Output the [X, Y] coordinate of the center of the cell containing the given text.  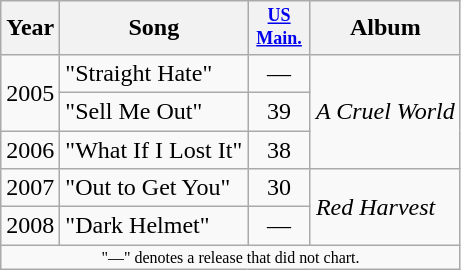
"Straight Hate" [154, 73]
"Sell Me Out" [154, 111]
USMain. [280, 28]
2008 [30, 226]
Red Harvest [385, 207]
2007 [30, 188]
39 [280, 111]
2006 [30, 150]
38 [280, 150]
Song [154, 28]
"What If I Lost It" [154, 150]
Album [385, 28]
"Out to Get You" [154, 188]
A Cruel World [385, 111]
30 [280, 188]
Year [30, 28]
"Dark Helmet" [154, 226]
2005 [30, 92]
"—" denotes a release that did not chart. [230, 257]
